Detect which cell encompasses the target text, then output its [X, Y] center coordinate. 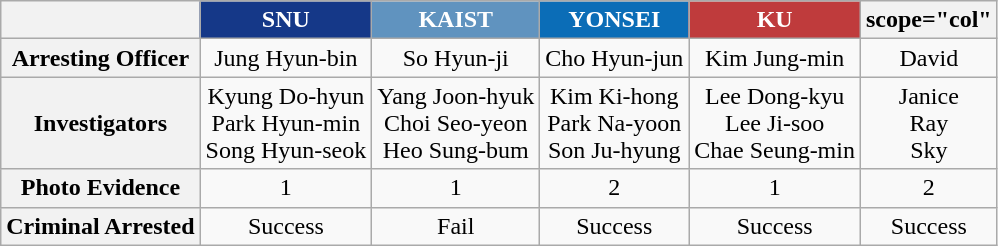
KU [775, 20]
Photo Evidence [100, 188]
Arresting Officer [100, 58]
Kyung Do-hyunPark Hyun-minSong Hyun-seok [286, 123]
Lee Dong-kyuLee Ji-sooChae Seung-min [775, 123]
Kim Jung-min [775, 58]
Kim Ki-hongPark Na-yoonSon Ju-hyung [614, 123]
JaniceRaySky [928, 123]
David [928, 58]
So Hyun-ji [456, 58]
scope="col" [928, 20]
YONSEI [614, 20]
Investigators [100, 123]
KAIST [456, 20]
SNU [286, 20]
Jung Hyun-bin [286, 58]
Criminal Arrested [100, 226]
Fail [456, 226]
Cho Hyun-jun [614, 58]
Yang Joon-hyukChoi Seo-yeonHeo Sung-bum [456, 123]
